Provide the [X, Y] coordinate of the cell's center where the given text is located.  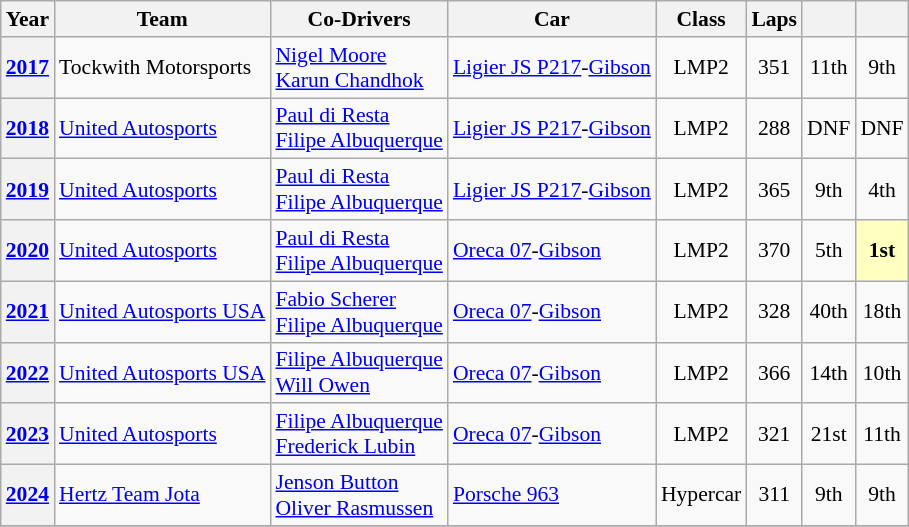
Hypercar [701, 496]
2023 [28, 434]
328 [774, 312]
40th [828, 312]
2020 [28, 250]
366 [774, 372]
365 [774, 190]
Nigel Moore Karun Chandhok [358, 68]
2018 [28, 128]
18th [882, 312]
21st [828, 434]
2021 [28, 312]
2024 [28, 496]
Tockwith Motorsports [162, 68]
14th [828, 372]
Porsche 963 [552, 496]
311 [774, 496]
370 [774, 250]
Laps [774, 19]
2022 [28, 372]
Class [701, 19]
Year [28, 19]
Filipe Albuquerque Will Owen [358, 372]
321 [774, 434]
Fabio Scherer Filipe Albuquerque [358, 312]
2017 [28, 68]
Co-Drivers [358, 19]
Car [552, 19]
351 [774, 68]
Hertz Team Jota [162, 496]
1st [882, 250]
Team [162, 19]
10th [882, 372]
Jenson Button Oliver Rasmussen [358, 496]
4th [882, 190]
2019 [28, 190]
Filipe Albuquerque Frederick Lubin [358, 434]
288 [774, 128]
5th [828, 250]
